Return (x, y) of the center of cell containing provided text 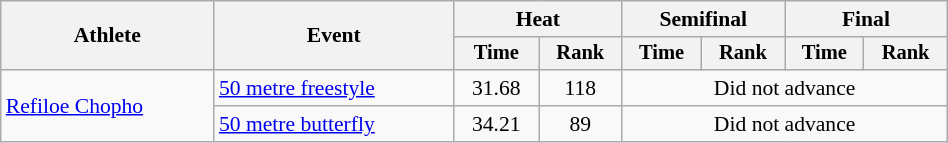
Refiloe Chopho (108, 106)
50 metre freestyle (334, 88)
Semifinal (704, 19)
Event (334, 36)
34.21 (496, 124)
89 (580, 124)
Athlete (108, 36)
Final (866, 19)
50 metre butterfly (334, 124)
118 (580, 88)
Heat (538, 19)
31.68 (496, 88)
